For the text-containing cell, return its midpoint in [x, y] coordinate format. 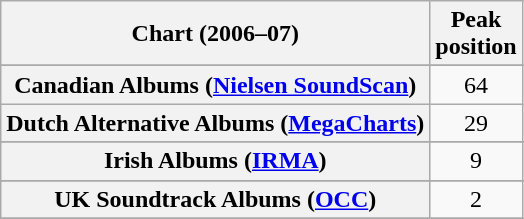
29 [476, 123]
Chart (2006–07) [216, 34]
2 [476, 199]
Irish Albums (IRMA) [216, 161]
Dutch Alternative Albums (MegaCharts) [216, 123]
UK Soundtrack Albums (OCC) [216, 199]
Canadian Albums (Nielsen SoundScan) [216, 85]
64 [476, 85]
9 [476, 161]
Peakposition [476, 34]
